Provide the [x, y] coordinate of the cell's center where the given text is located.  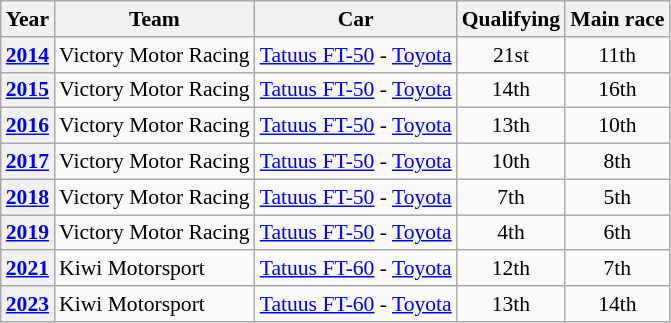
5th [617, 197]
2014 [28, 55]
6th [617, 233]
12th [511, 269]
21st [511, 55]
Team [154, 19]
11th [617, 55]
4th [511, 233]
2017 [28, 162]
2015 [28, 90]
2021 [28, 269]
2019 [28, 233]
2018 [28, 197]
8th [617, 162]
Qualifying [511, 19]
2023 [28, 304]
16th [617, 90]
Car [356, 19]
Main race [617, 19]
Year [28, 19]
2016 [28, 126]
